Output the (x, y) coordinate of the center of the cell containing the given text.  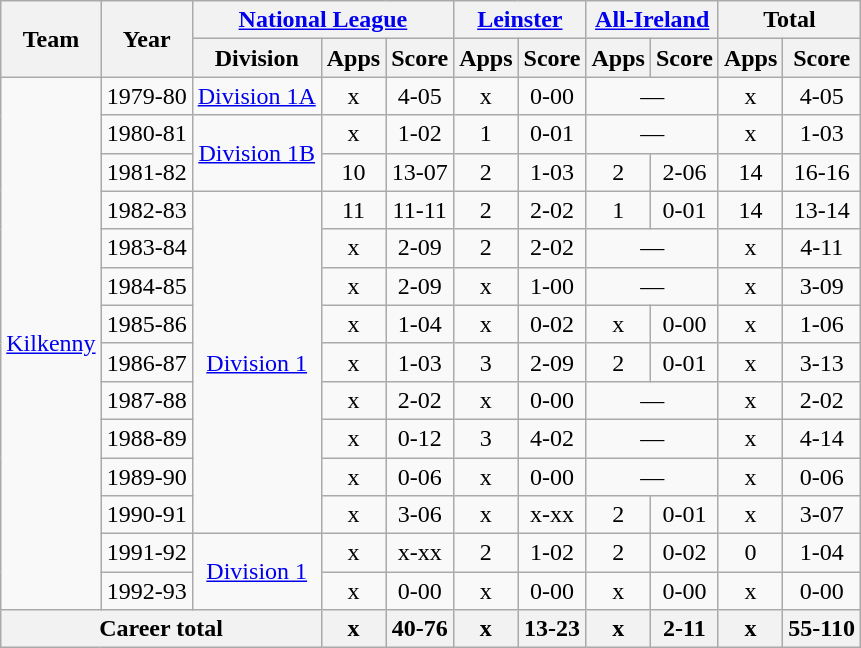
3-07 (822, 515)
55-110 (822, 629)
13-23 (552, 629)
1991-92 (146, 553)
2-11 (684, 629)
Division (256, 58)
Division 1B (256, 153)
1984-85 (146, 286)
1992-93 (146, 591)
1985-86 (146, 324)
1-00 (552, 286)
4-11 (822, 248)
Division 1A (256, 96)
16-16 (822, 172)
1982-83 (146, 210)
3-06 (420, 515)
1987-88 (146, 400)
Kilkenny (51, 344)
Career total (162, 629)
1986-87 (146, 362)
All-Ireland (652, 20)
1988-89 (146, 438)
1979-80 (146, 96)
1990-91 (146, 515)
Year (146, 39)
Total (789, 20)
13-14 (822, 210)
Leinster (520, 20)
0-12 (420, 438)
National League (322, 20)
3-13 (822, 362)
10 (353, 172)
1-06 (822, 324)
4-14 (822, 438)
1981-82 (146, 172)
Team (51, 39)
1989-90 (146, 477)
13-07 (420, 172)
3-09 (822, 286)
40-76 (420, 629)
11-11 (420, 210)
11 (353, 210)
4-02 (552, 438)
1983-84 (146, 248)
2-06 (684, 172)
1980-81 (146, 134)
0 (750, 553)
